Identify which cell holds the provided text, then report its (X, Y) central coordinate. 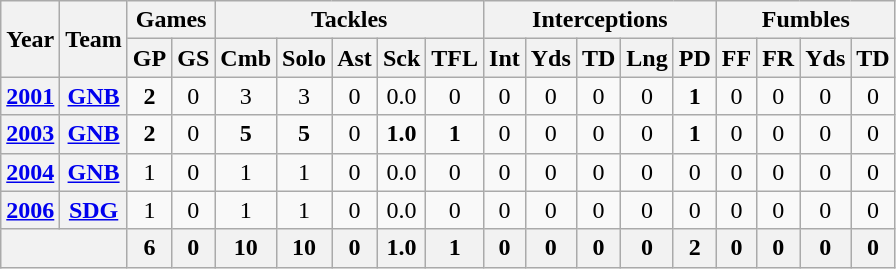
GS (194, 58)
6 (149, 248)
TFL (455, 58)
FR (778, 58)
2004 (30, 172)
Team (94, 39)
Int (505, 58)
2003 (30, 134)
Games (170, 20)
Fumbles (806, 20)
SDG (94, 210)
Sck (401, 58)
Lng (647, 58)
Solo (304, 58)
PD (694, 58)
Ast (355, 58)
2006 (30, 210)
Cmb (246, 58)
Year (30, 39)
FF (736, 58)
Tackles (350, 20)
GP (149, 58)
2001 (30, 96)
Interceptions (600, 20)
